Pinpoint the cell where the given text exists, returning its [x, y] midpoint coordinate. 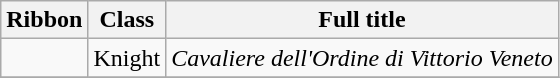
Knight [127, 58]
Class [127, 20]
Ribbon [44, 20]
Full title [362, 20]
Cavaliere dell'Ordine di Vittorio Veneto [362, 58]
